Detect which cell encompasses the target text, then output its (X, Y) center coordinate. 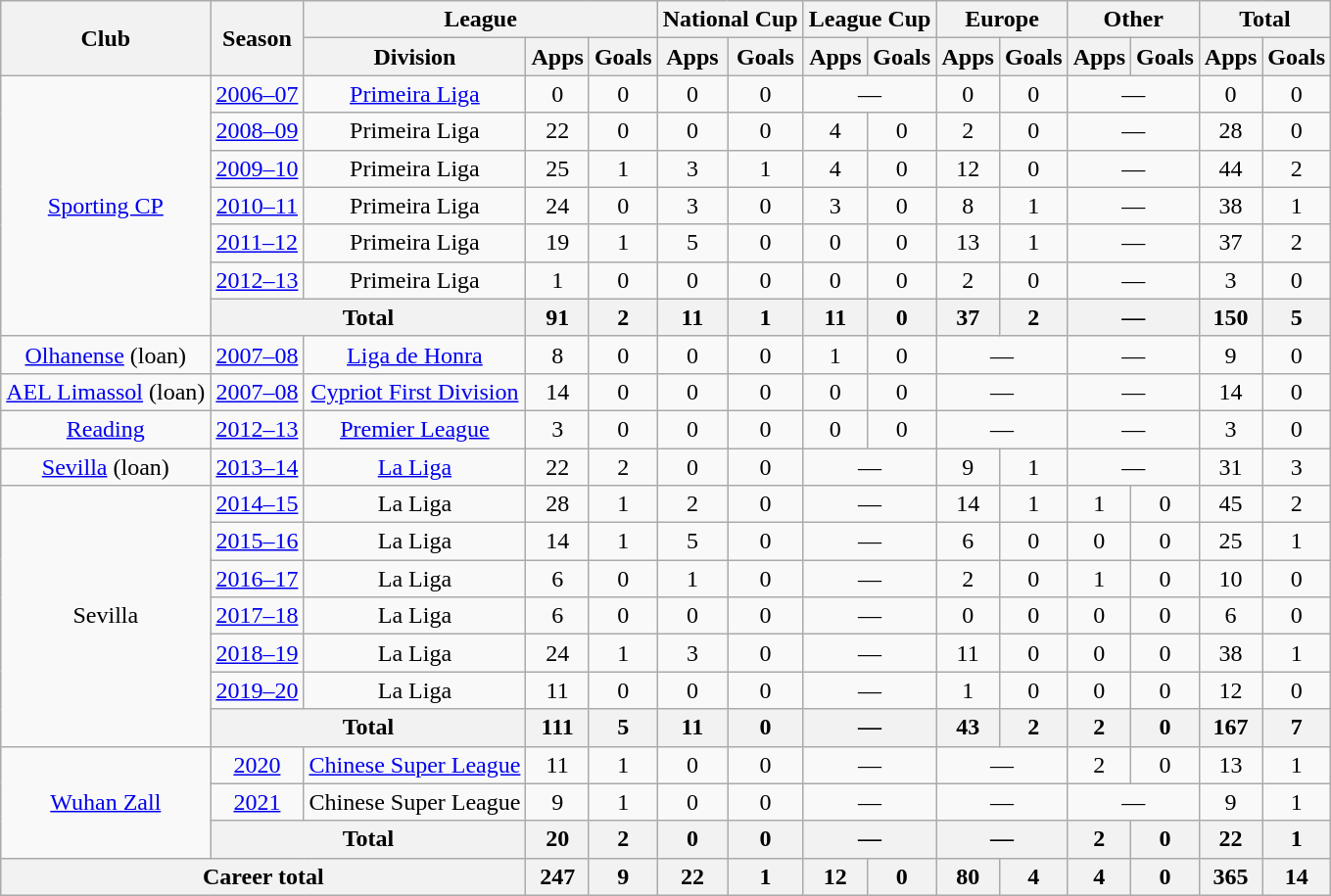
43 (968, 728)
2017–18 (257, 616)
AEL Limassol (loan) (106, 392)
111 (557, 728)
2009–10 (257, 168)
Reading (106, 429)
2019–20 (257, 690)
20 (557, 839)
2013–14 (257, 467)
2008–09 (257, 131)
7 (1297, 728)
League Cup (870, 20)
Sporting CP (106, 206)
10 (1230, 579)
Premier League (415, 429)
247 (557, 876)
Liga de Honra (415, 354)
Other (1133, 20)
167 (1230, 728)
2011–12 (257, 243)
31 (1230, 467)
2016–17 (257, 579)
Division (415, 57)
Season (257, 38)
2020 (257, 765)
National Cup (731, 20)
Olhanense (loan) (106, 354)
365 (1230, 876)
Cypriot First Division (415, 392)
2010–11 (257, 206)
150 (1230, 317)
2006–07 (257, 94)
45 (1230, 504)
2015–16 (257, 542)
Sevilla (loan) (106, 467)
Sevilla (106, 616)
Club (106, 38)
91 (557, 317)
2021 (257, 802)
Europe (1002, 20)
2018–19 (257, 653)
44 (1230, 168)
Wuhan Zall (106, 802)
League (480, 20)
Career total (263, 876)
19 (557, 243)
80 (968, 876)
2014–15 (257, 504)
